For the text-containing cell, return its midpoint in [X, Y] coordinate format. 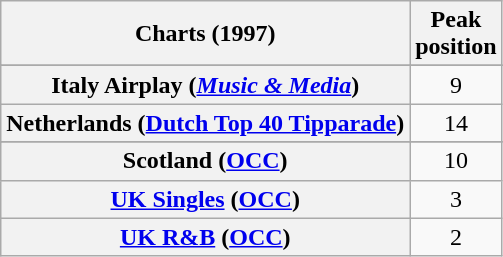
3 [456, 199]
9 [456, 85]
14 [456, 123]
Netherlands (Dutch Top 40 Tipparade) [206, 123]
Scotland (OCC) [206, 161]
Charts (1997) [206, 34]
UK Singles (OCC) [206, 199]
UK R&B (OCC) [206, 237]
Italy Airplay (Music & Media) [206, 85]
2 [456, 237]
10 [456, 161]
Peakposition [456, 34]
